For the text-containing cell, return its midpoint in (x, y) coordinate format. 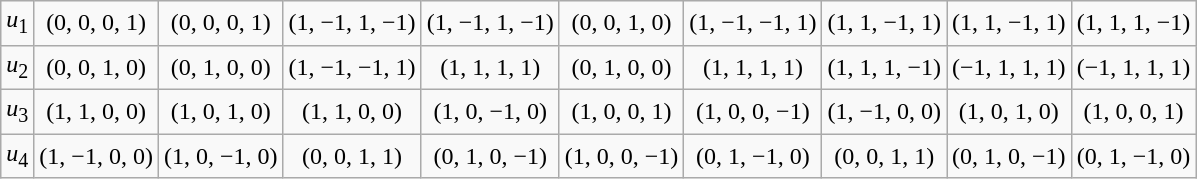
u1 (18, 23)
u2 (18, 67)
u3 (18, 111)
u4 (18, 156)
